Determine the [X, Y] coordinate at the center of the cell enclosing the given text.  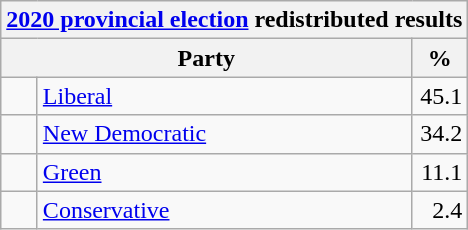
2.4 [440, 210]
45.1 [440, 96]
11.1 [440, 172]
New Democratic [224, 134]
34.2 [440, 134]
Conservative [224, 210]
Green [224, 172]
% [440, 58]
2020 provincial election redistributed results [234, 20]
Liberal [224, 96]
Party [206, 58]
